From the cell containing the given text, extract its center point as (x, y) coordinate. 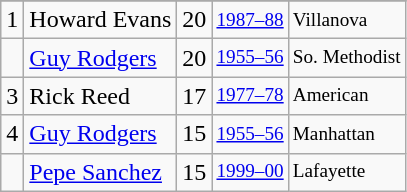
Howard Evans (100, 20)
Villanova (346, 20)
17 (194, 96)
Rick Reed (100, 96)
1999–00 (250, 172)
3 (12, 96)
So. Methodist (346, 58)
Pepe Sanchez (100, 172)
1977–78 (250, 96)
1987–88 (250, 20)
American (346, 96)
4 (12, 134)
Lafayette (346, 172)
1 (12, 20)
Manhattan (346, 134)
